Pinpoint the cell where the given text exists, returning its [X, Y] midpoint coordinate. 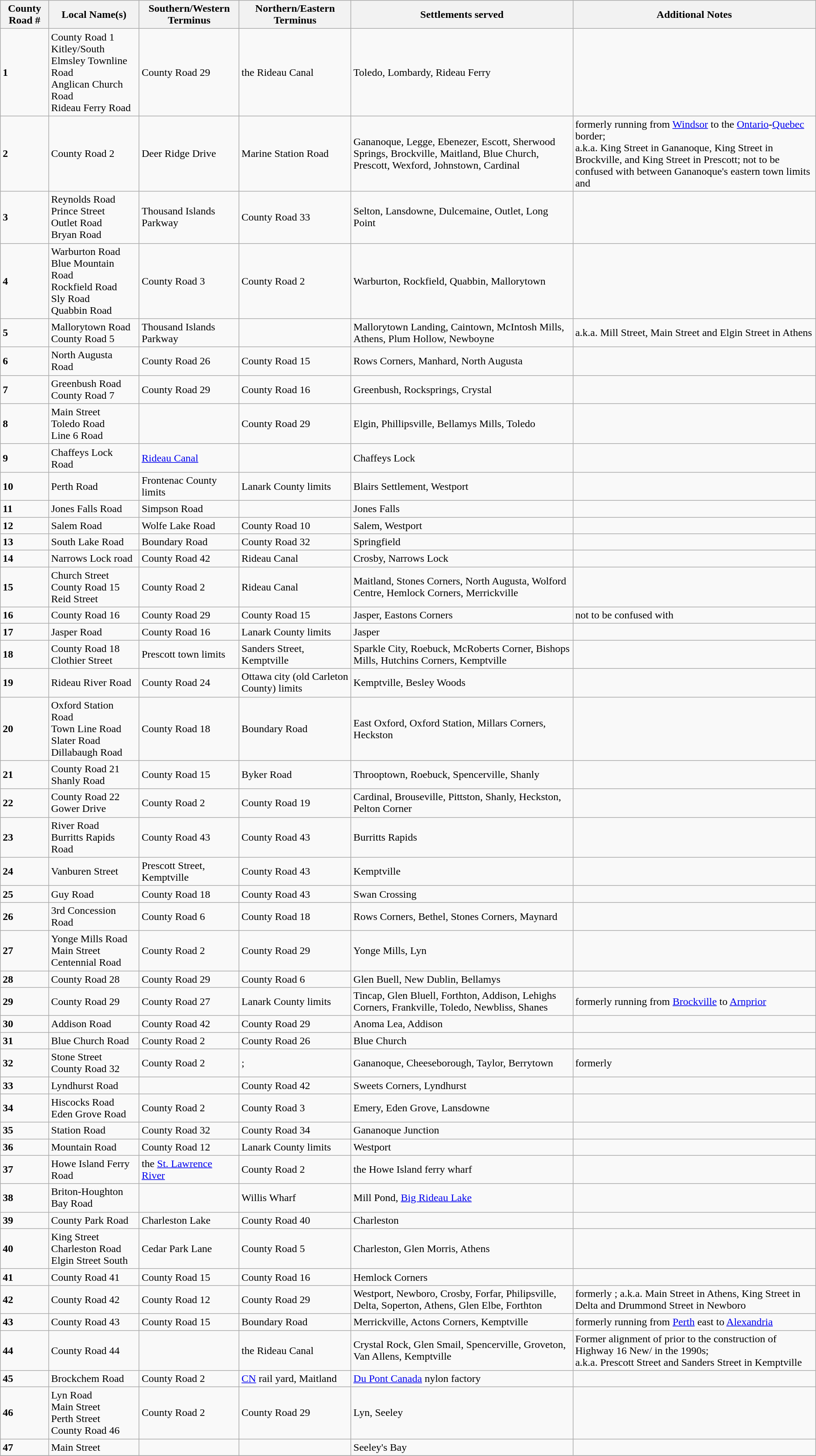
9 [24, 458]
31 [24, 1041]
Vanburen Street [94, 872]
28 [24, 979]
44 [24, 1350]
formerly ; a.k.a. Main Street in Athens, King Street in Delta and Drummond Street in Newboro [694, 1300]
Lyn, Seeley [462, 1413]
Reynolds RoadPrince StreetOutlet RoadBryan Road [94, 217]
Lyndhurst Road [94, 1086]
45 [24, 1379]
Sweets Corners, Lyndhurst [462, 1086]
Oxford Station RoadTown Line RoadSlater RoadDillabaugh Road [94, 729]
Church StreetCounty Road 15Reid Street [94, 587]
Station Road [94, 1130]
Jasper Road [94, 632]
Kemptville [462, 872]
Jones Falls Road [94, 509]
39 [24, 1220]
Perth Road [94, 486]
Warburton RoadBlue Mountain RoadRockfield RoadSly RoadQuabbin Road [94, 281]
33 [24, 1086]
Frontenac County limits [189, 486]
35 [24, 1130]
32 [24, 1063]
Jones Falls [462, 509]
13 [24, 542]
14 [24, 559]
Greenbush, Rocksprings, Crystal [462, 390]
the Howe Island ferry wharf [462, 1170]
Howe Island Ferry Road [94, 1170]
Emery, Eden Grove, Lansdowne [462, 1108]
Charleston, Glen Morris, Athens [462, 1249]
47 [24, 1447]
CN rail yard, Maitland [296, 1379]
Byker Road [296, 775]
26 [24, 916]
15 [24, 587]
3rd Concession Road [94, 916]
19 [24, 682]
; [296, 1063]
5 [24, 333]
North Augusta Road [94, 361]
Rows Corners, Manhard, North Augusta [462, 361]
Sanders Street, Kemptville [296, 655]
formerly running from Perth east to Alexandria [694, 1322]
Burritts Rapids [462, 837]
Gananoque Junction [462, 1130]
Cardinal, Brouseville, Pittston, Shanly, Heckston, Pelton Corner [462, 803]
Main StreetToledo RoadLine 6 Road [94, 424]
Blairs Settlement, Westport [462, 486]
Northern/Eastern Terminus [296, 15]
Warburton, Rockfield, Quabbin, Mallorytown [462, 281]
County Road 22Gower Drive [94, 803]
formerly [694, 1063]
Charleston Lake [189, 1220]
Hiscocks RoadEden Grove Road [94, 1108]
16 [24, 615]
Narrows Lock road [94, 559]
4 [24, 281]
Du Pont Canada nylon factory [462, 1379]
Prescott town limits [189, 655]
County Road 34 [296, 1130]
County Road 21Shanly Road [94, 775]
Rideau River Road [94, 682]
Former alignment of prior to the construction of Highway 16 New/ in the 1990s;a.k.a. Prescott Street and Sanders Street in Kemptville [694, 1350]
36 [24, 1147]
County Road 10 [296, 525]
41 [24, 1277]
River RoadBurritts Rapids Road [94, 837]
2 [24, 153]
8 [24, 424]
County Road 5 [296, 1249]
Deer Ridge Drive [189, 153]
Maitland, Stones Corners, North Augusta, Wolford Centre, Hemlock Corners, Merrickville [462, 587]
Wolfe Lake Road [189, 525]
County Park Road [94, 1220]
25 [24, 894]
formerly running from Brockville to Arnprior [694, 1001]
18 [24, 655]
Mallorytown Landing, Caintown, McIntosh Mills, Athens, Plum Hollow, Newboyne [462, 333]
21 [24, 775]
the St. Lawrence River [189, 1170]
40 [24, 1249]
County Road 27 [189, 1001]
42 [24, 1300]
24 [24, 872]
County Road 41 [94, 1277]
Sparkle City, Roebuck, McRoberts Corner, Bishops Mills, Hutchins Corners, Kemptville [462, 655]
Gananoque, Legge, Ebenezer, Escott, Sherwood Springs, Brockville, Maitland, Blue Church, Prescott, Wexford, Johnstown, Cardinal [462, 153]
County Road 33 [296, 217]
20 [24, 729]
Crystal Rock, Glen Smail, Spencerville, Groveton, Van Allens, Kemptville [462, 1350]
Local Name(s) [94, 15]
County Road 19 [296, 803]
Settlements served [462, 15]
Additional Notes [694, 15]
Blue Church [462, 1041]
Toledo, Lombardy, Rideau Ferry [462, 72]
1 [24, 72]
a.k.a. Mill Street, Main Street and Elgin Street in Athens [694, 333]
Charleston [462, 1220]
Simpson Road [189, 509]
Yonge Mills, Lyn [462, 950]
Willis Wharf [296, 1198]
Westport, Newboro, Crosby, Forfar, Philipsville, Delta, Soperton, Athens, Glen Elbe, Forthton [462, 1300]
Mallorytown RoadCounty Road 5 [94, 333]
County Road 24 [189, 682]
Mill Pond, Big Rideau Lake [462, 1198]
34 [24, 1108]
3 [24, 217]
not to be confused with [694, 615]
Jasper [462, 632]
Marine Station Road [296, 153]
Kemptville, Besley Woods [462, 682]
46 [24, 1413]
6 [24, 361]
Throoptown, Roebuck, Spencerville, Shanly [462, 775]
County Road 40 [296, 1220]
Southern/Western Terminus [189, 15]
Anoma Lea, Addison [462, 1024]
38 [24, 1198]
Greenbush RoadCounty Road 7 [94, 390]
East Oxford, Oxford Station, Millars Corners, Heckston [462, 729]
Rows Corners, Bethel, Stones Corners, Maynard [462, 916]
10 [24, 486]
Westport [462, 1147]
County Road 1Kitley/South Elmsley Townline RoadAnglican Church RoadRideau Ferry Road [94, 72]
43 [24, 1322]
Crosby, Narrows Lock [462, 559]
23 [24, 837]
Merrickville, Actons Corners, Kemptville [462, 1322]
King StreetCharleston RoadElgin Street South [94, 1249]
Briton-Houghton Bay Road [94, 1198]
17 [24, 632]
Swan Crossing [462, 894]
11 [24, 509]
29 [24, 1001]
Blue Church Road [94, 1041]
Guy Road [94, 894]
Selton, Lansdowne, Dulcemaine, Outlet, Long Point [462, 217]
Addison Road [94, 1024]
37 [24, 1170]
30 [24, 1024]
South Lake Road [94, 542]
Chaffeys Lock [462, 458]
Yonge Mills RoadMain StreetCentennial Road [94, 950]
Glen Buell, New Dublin, Bellamys [462, 979]
Seeley's Bay [462, 1447]
Elgin, Phillipsville, Bellamys Mills, Toledo [462, 424]
Cedar Park Lane [189, 1249]
Prescott Street, Kemptville [189, 872]
Stone StreetCounty Road 32 [94, 1063]
12 [24, 525]
Hemlock Corners [462, 1277]
County Road 28 [94, 979]
County Road 18Clothier Street [94, 655]
Main Street [94, 1447]
Ottawa city (old Carleton County) limits [296, 682]
27 [24, 950]
County Road # [24, 15]
Jasper, Eastons Corners [462, 615]
7 [24, 390]
22 [24, 803]
Brockchem Road [94, 1379]
Mountain Road [94, 1147]
Salem, Westport [462, 525]
County Road 44 [94, 1350]
Tincap, Glen Bluell, Forthton, Addison, Lehighs Corners, Frankville, Toledo, Newbliss, Shanes [462, 1001]
Gananoque, Cheeseborough, Taylor, Berrytown [462, 1063]
Springfield [462, 542]
Lyn RoadMain StreetPerth StreetCounty Road 46 [94, 1413]
Chaffeys Lock Road [94, 458]
Salem Road [94, 525]
